For the text-containing cell, return its midpoint in [x, y] coordinate format. 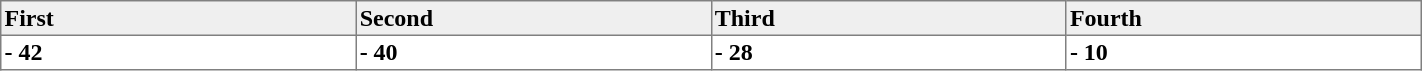
- 42 [178, 52]
Second [534, 18]
- 28 [888, 52]
- 10 [1244, 52]
Third [888, 18]
Fourth [1244, 18]
- 40 [534, 52]
First [178, 18]
